Provide the (x, y) coordinate of the cell's center where the given text is located.  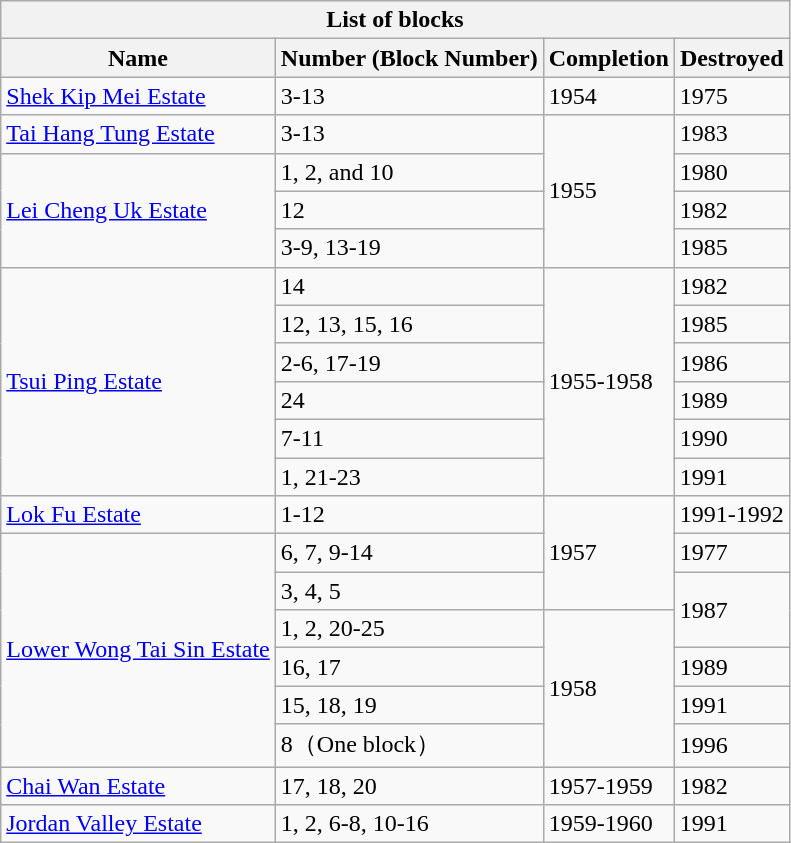
1-12 (409, 515)
1, 21-23 (409, 477)
Shek Kip Mei Estate (138, 96)
1959-1960 (608, 824)
Number (Block Number) (409, 58)
1, 2, and 10 (409, 172)
1987 (732, 610)
1996 (732, 746)
2-6, 17-19 (409, 362)
3-9, 13-19 (409, 248)
1957 (608, 553)
Lower Wong Tai Sin Estate (138, 650)
1975 (732, 96)
6, 7, 9-14 (409, 553)
8（One block） (409, 746)
Chai Wan Estate (138, 785)
16, 17 (409, 667)
1, 2, 20-25 (409, 629)
Tai Hang Tung Estate (138, 134)
17, 18, 20 (409, 785)
7-11 (409, 438)
Destroyed (732, 58)
24 (409, 400)
1955-1958 (608, 381)
Jordan Valley Estate (138, 824)
14 (409, 286)
1991-1992 (732, 515)
12, 13, 15, 16 (409, 324)
Lei Cheng Uk Estate (138, 210)
12 (409, 210)
15, 18, 19 (409, 705)
1986 (732, 362)
Name (138, 58)
Tsui Ping Estate (138, 381)
Completion (608, 58)
1990 (732, 438)
3, 4, 5 (409, 591)
1955 (608, 191)
1983 (732, 134)
1980 (732, 172)
1, 2, 6-8, 10-16 (409, 824)
Lok Fu Estate (138, 515)
1957-1959 (608, 785)
1958 (608, 688)
1977 (732, 553)
1954 (608, 96)
List of blocks (396, 20)
